Return (X, Y) of the center of cell containing provided text 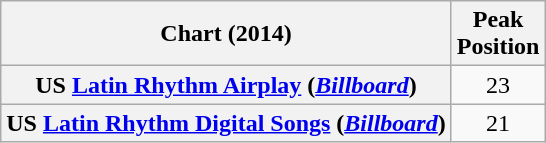
Chart (2014) (226, 34)
US Latin Rhythm Digital Songs (Billboard) (226, 123)
21 (498, 123)
Peak Position (498, 34)
US Latin Rhythm Airplay (Billboard) (226, 85)
23 (498, 85)
